Output the (x, y) coordinate of the center of the cell containing the given text.  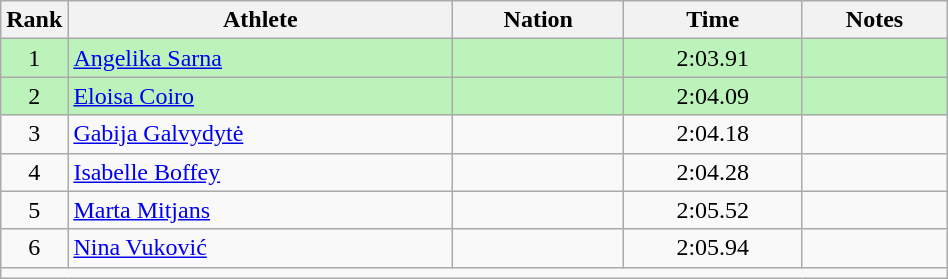
Athlete (260, 20)
Gabija Galvydytė (260, 134)
2:05.94 (713, 248)
Nina Vuković (260, 248)
2:04.28 (713, 172)
Marta Mitjans (260, 210)
2:03.91 (713, 58)
2:05.52 (713, 210)
Notes (874, 20)
Rank (34, 20)
Time (713, 20)
2 (34, 96)
Isabelle Boffey (260, 172)
3 (34, 134)
Nation (538, 20)
Angelika Sarna (260, 58)
2:04.09 (713, 96)
6 (34, 248)
2:04.18 (713, 134)
Eloisa Coiro (260, 96)
4 (34, 172)
1 (34, 58)
5 (34, 210)
